Capture the cell that displays the provided text and extract its [X, Y] central coordinate. 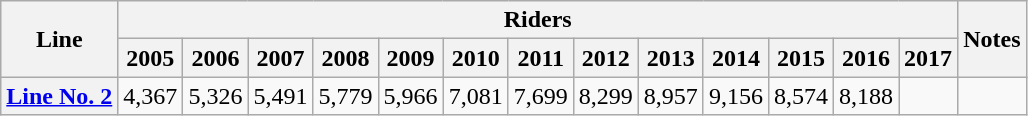
7,699 [540, 96]
2013 [670, 58]
Notes [992, 39]
Riders [538, 20]
8,574 [800, 96]
9,156 [736, 96]
2014 [736, 58]
2011 [540, 58]
2008 [346, 58]
Line No. 2 [60, 96]
2007 [280, 58]
2016 [866, 58]
Line [60, 39]
5,966 [410, 96]
2006 [216, 58]
7,081 [476, 96]
5,779 [346, 96]
5,326 [216, 96]
8,299 [606, 96]
2009 [410, 58]
5,491 [280, 96]
4,367 [150, 96]
8,188 [866, 96]
2012 [606, 58]
8,957 [670, 96]
2005 [150, 58]
2015 [800, 58]
2017 [928, 58]
2010 [476, 58]
